From the cell containing the given text, extract its center point as (X, Y) coordinate. 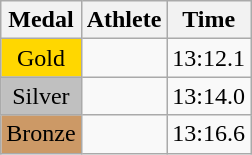
Time (209, 20)
13:12.1 (209, 58)
Athlete (124, 20)
13:16.6 (209, 134)
13:14.0 (209, 96)
Bronze (41, 134)
Silver (41, 96)
Medal (41, 20)
Gold (41, 58)
